Identify which cell holds the provided text, then report its [x, y] central coordinate. 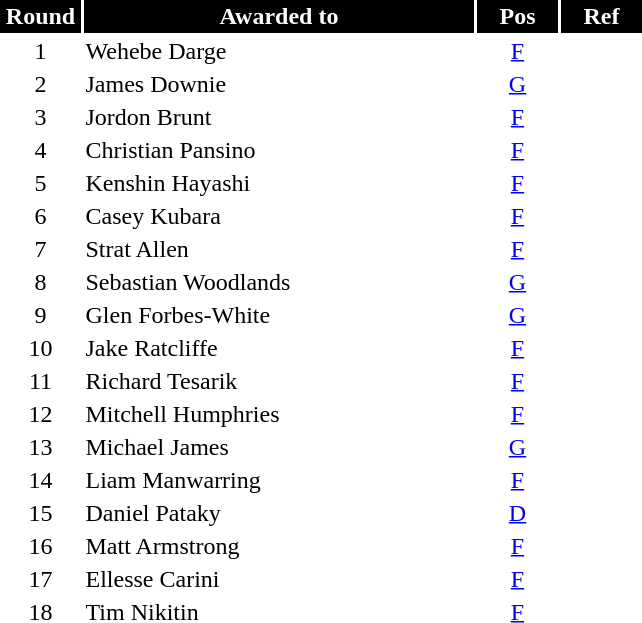
Strat Allen [279, 249]
Kenshin Hayashi [279, 183]
Glen Forbes-White [279, 315]
Ref [602, 16]
Pos [518, 16]
9 [40, 315]
13 [40, 447]
15 [40, 513]
12 [40, 414]
Christian Pansino [279, 150]
Richard Tesarik [279, 381]
5 [40, 183]
2 [40, 84]
Matt Armstrong [279, 546]
Michael James [279, 447]
Liam Manwarring [279, 480]
Casey Kubara [279, 216]
14 [40, 480]
James Downie [279, 84]
11 [40, 381]
Daniel Pataky [279, 513]
10 [40, 348]
6 [40, 216]
4 [40, 150]
Jake Ratcliffe [279, 348]
17 [40, 579]
Jordon Brunt [279, 117]
Wehebe Darge [279, 51]
16 [40, 546]
D [518, 513]
Ellesse Carini [279, 579]
Mitchell Humphries [279, 414]
3 [40, 117]
8 [40, 282]
7 [40, 249]
Round [40, 16]
Sebastian Woodlands [279, 282]
Awarded to [279, 16]
1 [40, 51]
